For the text-containing cell, return its midpoint in [x, y] coordinate format. 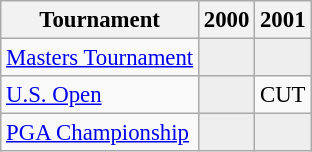
2000 [227, 20]
PGA Championship [100, 133]
Masters Tournament [100, 58]
Tournament [100, 20]
2001 [283, 20]
U.S. Open [100, 95]
CUT [283, 95]
